Scan for the cell matching the given text and deliver its [X, Y] coordinate at center. 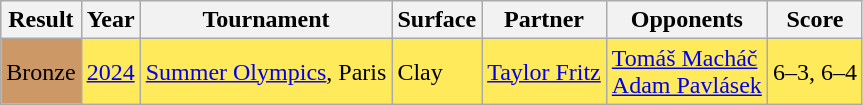
6–3, 6–4 [814, 72]
Tomáš Macháč Adam Pavlásek [686, 72]
Tournament [266, 20]
Summer Olympics, Paris [266, 72]
Opponents [686, 20]
Bronze [41, 72]
Partner [544, 20]
Clay [437, 72]
Taylor Fritz [544, 72]
Year [110, 20]
Score [814, 20]
2024 [110, 72]
Surface [437, 20]
Result [41, 20]
